Output the (X, Y) coordinate of the center of the cell containing the given text.  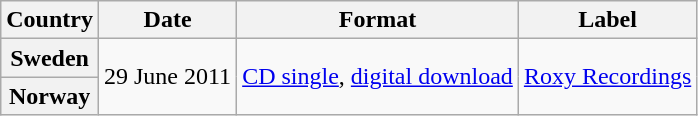
Roxy Recordings (607, 77)
Country (50, 20)
Sweden (50, 58)
Label (607, 20)
29 June 2011 (167, 77)
Date (167, 20)
Norway (50, 96)
CD single, digital download (378, 77)
Format (378, 20)
